Identify which cell holds the provided text, then report its [x, y] central coordinate. 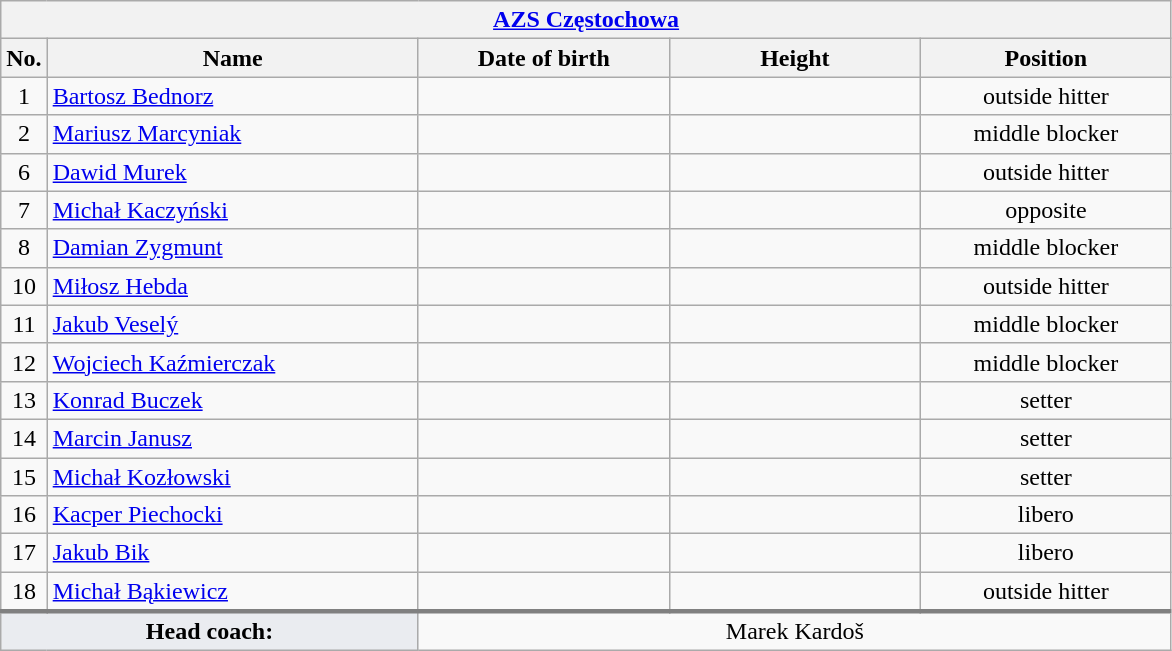
Michał Kozłowski [232, 477]
2 [24, 134]
1 [24, 96]
Damian Zygmunt [232, 248]
18 [24, 592]
Miłosz Hebda [232, 286]
Dawid Murek [232, 172]
10 [24, 286]
11 [24, 324]
No. [24, 58]
Marcin Janusz [232, 438]
Position [1046, 58]
15 [24, 477]
opposite [1046, 210]
Kacper Piechocki [232, 515]
8 [24, 248]
Jakub Veselý [232, 324]
17 [24, 553]
14 [24, 438]
Date of birth [544, 58]
Bartosz Bednorz [232, 96]
Mariusz Marcyniak [232, 134]
Name [232, 58]
6 [24, 172]
Height [794, 58]
Wojciech Kaźmierczak [232, 362]
Michał Kaczyński [232, 210]
AZS Częstochowa [586, 20]
12 [24, 362]
13 [24, 400]
Jakub Bik [232, 553]
16 [24, 515]
Konrad Buczek [232, 400]
Head coach: [210, 631]
Michał Bąkiewicz [232, 592]
Marek Kardoš [794, 631]
7 [24, 210]
